Output the (x, y) coordinate of the center of the cell containing the given text.  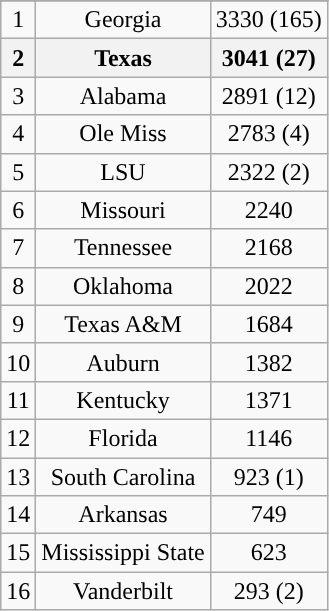
16 (18, 591)
Texas A&M (123, 324)
1146 (268, 438)
749 (268, 515)
Ole Miss (123, 134)
Florida (123, 438)
Auburn (123, 362)
3 (18, 96)
Vanderbilt (123, 591)
LSU (123, 172)
2322 (2) (268, 172)
Oklahoma (123, 286)
1 (18, 20)
Georgia (123, 20)
4 (18, 134)
623 (268, 553)
2240 (268, 210)
923 (1) (268, 477)
Mississippi State (123, 553)
Missouri (123, 210)
Kentucky (123, 400)
Arkansas (123, 515)
13 (18, 477)
12 (18, 438)
3330 (165) (268, 20)
15 (18, 553)
11 (18, 400)
10 (18, 362)
293 (2) (268, 591)
Alabama (123, 96)
2022 (268, 286)
7 (18, 248)
South Carolina (123, 477)
Texas (123, 58)
Tennessee (123, 248)
8 (18, 286)
1382 (268, 362)
5 (18, 172)
9 (18, 324)
6 (18, 210)
14 (18, 515)
2168 (268, 248)
2891 (12) (268, 96)
2783 (4) (268, 134)
1684 (268, 324)
1371 (268, 400)
2 (18, 58)
3041 (27) (268, 58)
